Find where the given text appears and provide that cell's center as (x, y) coordinate. 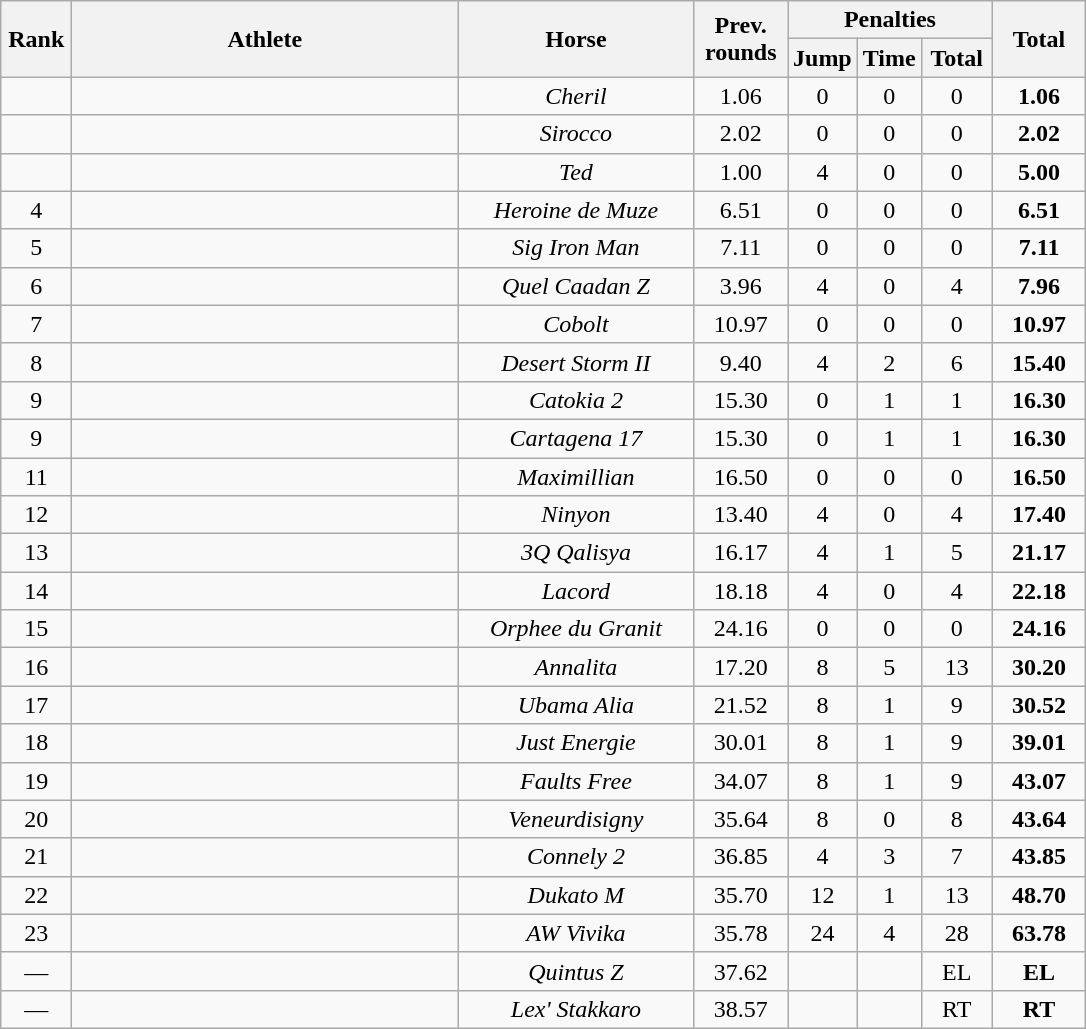
Athlete (265, 39)
30.52 (1039, 705)
Veneurdisigny (576, 819)
48.70 (1039, 895)
3.96 (741, 286)
20 (36, 819)
Faults Free (576, 781)
Penalties (890, 20)
18 (36, 743)
43.85 (1039, 857)
13.40 (741, 515)
36.85 (741, 857)
39.01 (1039, 743)
16 (36, 667)
14 (36, 591)
43.07 (1039, 781)
AW Vivika (576, 933)
Jump (823, 58)
Ted (576, 172)
Just Energie (576, 743)
Lacord (576, 591)
38.57 (741, 1009)
Horse (576, 39)
18.18 (741, 591)
11 (36, 477)
Maximillian (576, 477)
Dukato M (576, 895)
22 (36, 895)
17 (36, 705)
Lex' Stakkaro (576, 1009)
17.20 (741, 667)
Desert Storm II (576, 362)
Time (889, 58)
23 (36, 933)
3Q Qalisya (576, 553)
35.64 (741, 819)
Cheril (576, 96)
9.40 (741, 362)
37.62 (741, 971)
22.18 (1039, 591)
35.70 (741, 895)
17.40 (1039, 515)
Ubama Alia (576, 705)
15 (36, 629)
Orphee du Granit (576, 629)
Heroine de Muze (576, 210)
63.78 (1039, 933)
Cartagena 17 (576, 438)
19 (36, 781)
Quel Caadan Z (576, 286)
Sig Iron Man (576, 248)
28 (956, 933)
3 (889, 857)
21 (36, 857)
1.00 (741, 172)
30.01 (741, 743)
Sirocco (576, 134)
Connely 2 (576, 857)
Rank (36, 39)
21.17 (1039, 553)
2 (889, 362)
Cobolt (576, 324)
5.00 (1039, 172)
43.64 (1039, 819)
21.52 (741, 705)
Ninyon (576, 515)
16.17 (741, 553)
Prev. rounds (741, 39)
35.78 (741, 933)
30.20 (1039, 667)
24 (823, 933)
7.96 (1039, 286)
15.40 (1039, 362)
Annalita (576, 667)
34.07 (741, 781)
Quintus Z (576, 971)
Catokia 2 (576, 400)
